Output the (x, y) coordinate of the center of the cell containing the given text.  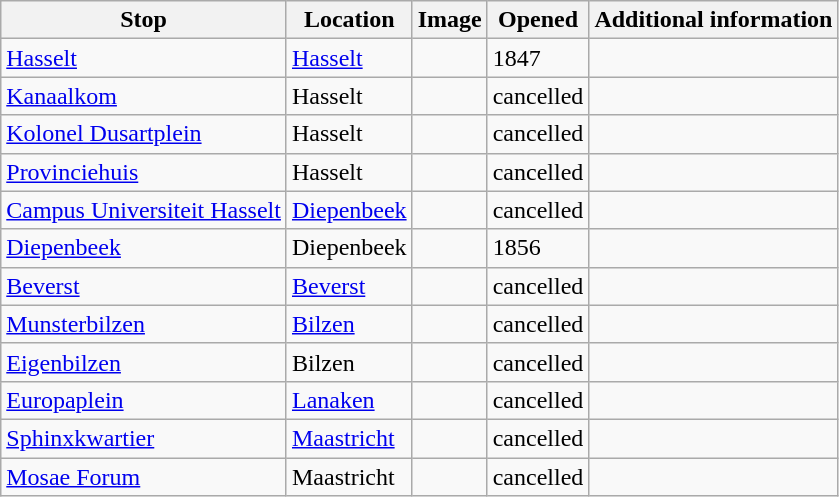
Campus Universiteit Hasselt (144, 210)
Kolonel Dusartplein (144, 134)
Europaplein (144, 400)
Opened (538, 20)
1847 (538, 58)
Eigenbilzen (144, 362)
Sphinxkwartier (144, 438)
Stop (144, 20)
Munsterbilzen (144, 324)
Mosae Forum (144, 477)
Image (450, 20)
1856 (538, 248)
Location (349, 20)
Lanaken (349, 400)
Additional information (714, 20)
Provinciehuis (144, 172)
Kanaalkom (144, 96)
